Detect which cell encompasses the target text, then output its (X, Y) center coordinate. 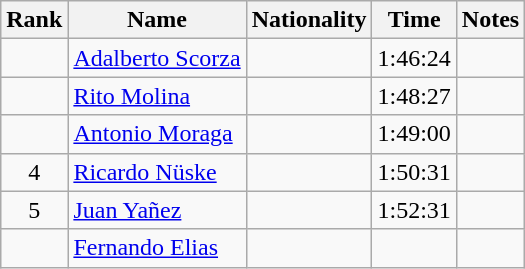
Ricardo Nüske (157, 172)
Name (157, 20)
Adalberto Scorza (157, 58)
1:46:24 (414, 58)
Antonio Moraga (157, 134)
Rank (34, 20)
Notes (490, 20)
1:52:31 (414, 210)
5 (34, 210)
4 (34, 172)
1:50:31 (414, 172)
Rito Molina (157, 96)
Nationality (309, 20)
Time (414, 20)
Juan Yañez (157, 210)
1:49:00 (414, 134)
1:48:27 (414, 96)
Fernando Elias (157, 248)
